Capture the cell that displays the provided text and extract its (X, Y) central coordinate. 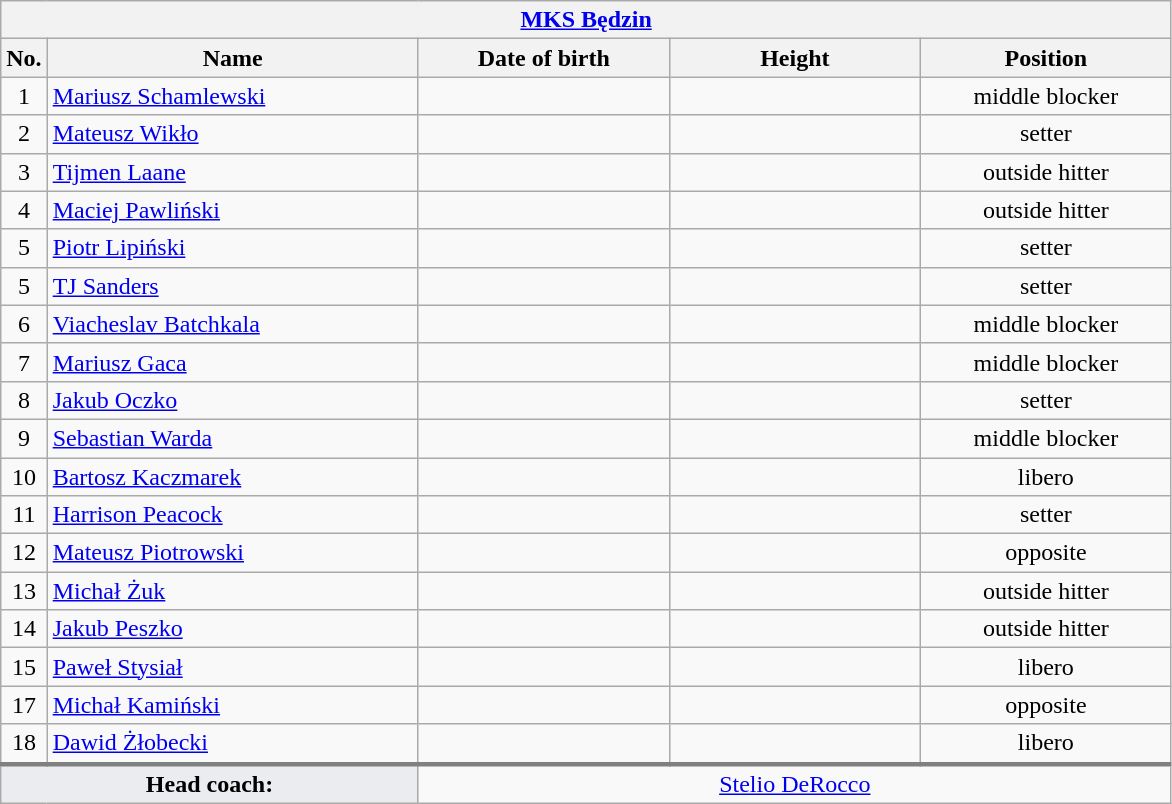
Michał Żuk (232, 591)
Michał Kamiński (232, 705)
Name (232, 58)
Tijmen Laane (232, 172)
Viacheslav Batchkala (232, 324)
6 (24, 324)
15 (24, 667)
Head coach: (210, 784)
Jakub Peszko (232, 629)
12 (24, 553)
Date of birth (544, 58)
Dawid Żłobecki (232, 744)
Stelio DeRocco (794, 784)
1 (24, 96)
17 (24, 705)
7 (24, 362)
Height (794, 58)
MKS Będzin (586, 20)
10 (24, 477)
Harrison Peacock (232, 515)
4 (24, 210)
TJ Sanders (232, 286)
Maciej Pawliński (232, 210)
No. (24, 58)
13 (24, 591)
Bartosz Kaczmarek (232, 477)
Piotr Lipiński (232, 248)
8 (24, 400)
2 (24, 134)
Sebastian Warda (232, 438)
Mateusz Wikło (232, 134)
14 (24, 629)
9 (24, 438)
Mariusz Gaca (232, 362)
18 (24, 744)
11 (24, 515)
Mariusz Schamlewski (232, 96)
Paweł Stysiał (232, 667)
3 (24, 172)
Mateusz Piotrowski (232, 553)
Position (1046, 58)
Jakub Oczko (232, 400)
